For the text-containing cell, return its midpoint in (x, y) coordinate format. 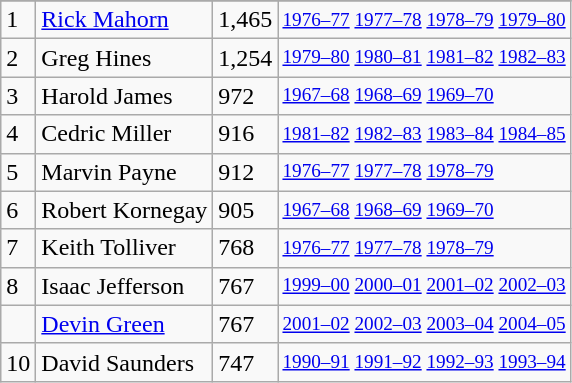
972 (246, 96)
905 (246, 210)
1 (18, 20)
6 (18, 210)
Harold James (124, 96)
916 (246, 134)
Isaac Jefferson (124, 286)
Rick Mahorn (124, 20)
1981–82 1982–83 1983–84 1984–85 (424, 134)
Keith Tolliver (124, 248)
912 (246, 172)
5 (18, 172)
Robert Kornegay (124, 210)
1990–91 1991–92 1992–93 1993–94 (424, 362)
1979–80 1980–81 1981–82 1982–83 (424, 58)
2 (18, 58)
David Saunders (124, 362)
3 (18, 96)
1,465 (246, 20)
Devin Green (124, 324)
1,254 (246, 58)
Marvin Payne (124, 172)
10 (18, 362)
2001–02 2002–03 2003–04 2004–05 (424, 324)
8 (18, 286)
768 (246, 248)
4 (18, 134)
1999–00 2000–01 2001–02 2002–03 (424, 286)
7 (18, 248)
Greg Hines (124, 58)
747 (246, 362)
1976–77 1977–78 1978–79 1979–80 (424, 20)
Cedric Miller (124, 134)
